Return the [x, y] coordinate for the center point of the cell that contains the specified text.  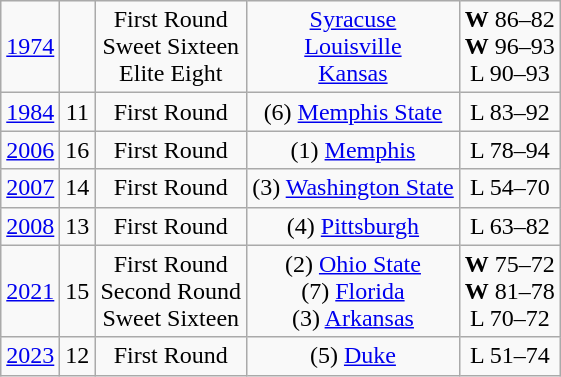
(5) Duke [354, 356]
16 [78, 150]
(3) Washington State [354, 188]
L 63–82 [510, 226]
(4) Pittsburgh [354, 226]
SyracuseLouisvilleKansas [354, 47]
14 [78, 188]
12 [78, 356]
2023 [30, 356]
(6) Memphis State [354, 112]
2007 [30, 188]
11 [78, 112]
L 51–74 [510, 356]
First RoundSweet SixteenElite Eight [171, 47]
2021 [30, 291]
L 78–94 [510, 150]
(1) Memphis [354, 150]
(2) Ohio State(7) Florida(3) Arkansas [354, 291]
1984 [30, 112]
2008 [30, 226]
W 86–82W 96–93L 90–93 [510, 47]
1974 [30, 47]
First RoundSecond RoundSweet Sixteen [171, 291]
L 54–70 [510, 188]
15 [78, 291]
13 [78, 226]
2006 [30, 150]
L 83–92 [510, 112]
W 75–72 W 81–78 L 70–72 [510, 291]
